For the text-containing cell, return its midpoint in [X, Y] coordinate format. 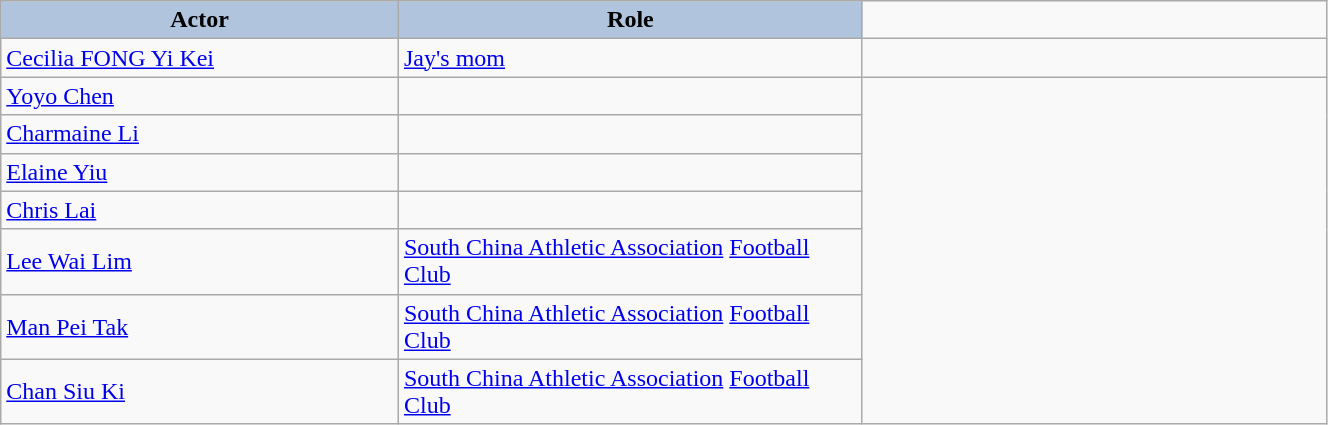
Man Pei Tak [200, 326]
Elaine Yiu [200, 172]
Role [630, 20]
Actor [200, 20]
Chris Lai [200, 210]
Yoyo Chen [200, 96]
Chan Siu Ki [200, 392]
Lee Wai Lim [200, 262]
Jay's mom [630, 58]
Charmaine Li [200, 134]
Cecilia FONG Yi Kei [200, 58]
